Search for the cell housing the specified text and yield its (x, y) center coordinate. 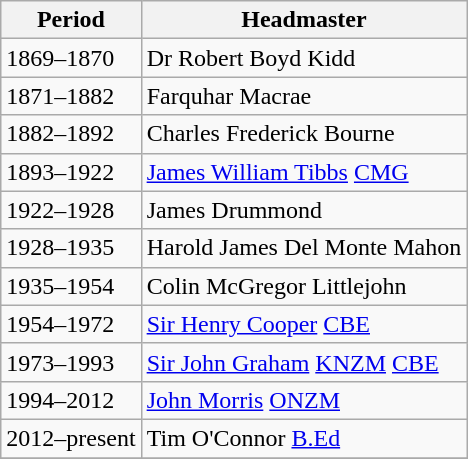
2012–present (71, 438)
Charles Frederick Bourne (304, 134)
1871–1882 (71, 96)
John Morris ONZM (304, 400)
1893–1922 (71, 172)
Tim O'Connor B.Ed (304, 438)
Dr Robert Boyd Kidd (304, 58)
Farquhar Macrae (304, 96)
1973–1993 (71, 362)
1882–1892 (71, 134)
Sir Henry Cooper CBE (304, 324)
1935–1954 (71, 286)
Colin McGregor Littlejohn (304, 286)
1922–1928 (71, 210)
James Drummond (304, 210)
Headmaster (304, 20)
Period (71, 20)
1954–1972 (71, 324)
1869–1870 (71, 58)
Sir John Graham KNZM CBE (304, 362)
1994–2012 (71, 400)
Harold James Del Monte Mahon (304, 248)
1928–1935 (71, 248)
James William Tibbs CMG (304, 172)
